Detect which cell encompasses the target text, then output its [x, y] center coordinate. 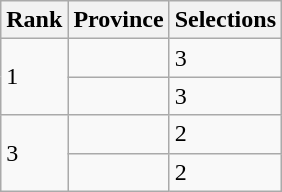
Selections [225, 20]
Province [118, 20]
Rank [34, 20]
1 [34, 77]
